Extract the [X, Y] coordinate from the center of the cell holding the provided text.  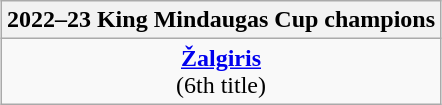
2022–23 King Mindaugas Cup champions [220, 20]
Žalgiris(6th title) [220, 72]
